Output the (x, y) coordinate of the center of the cell containing the given text.  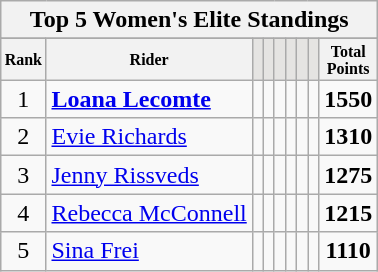
Rank (24, 60)
2 (24, 137)
1275 (348, 175)
1310 (348, 137)
3 (24, 175)
Rider (149, 60)
Jenny Rissveds (149, 175)
5 (24, 251)
1110 (348, 251)
Loana Lecomte (149, 99)
Sina Frei (149, 251)
1215 (348, 213)
TotalPoints (348, 60)
1 (24, 99)
Rebecca McConnell (149, 213)
Evie Richards (149, 137)
1550 (348, 99)
Top 5 Women's Elite Standings (190, 20)
4 (24, 213)
